Provide the [X, Y] coordinate of the cell's center where the given text is located.  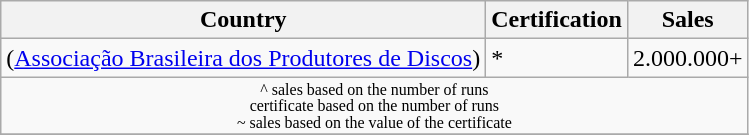
* [557, 58]
Sales [688, 20]
2.000.000+ [688, 58]
^ sales based on the number of runs certificate based on the number of runs~ sales based on the value of the certificate [374, 106]
Certification [557, 20]
(Associação Brasileira dos Produtores de Discos) [244, 58]
Country [244, 20]
